Output the (X, Y) coordinate of the center of the cell containing the given text.  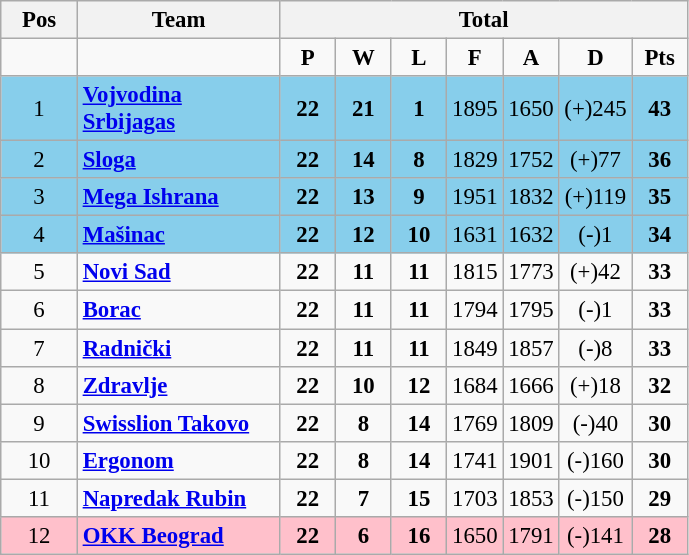
(-)150 (596, 498)
1791 (531, 536)
43 (660, 108)
5 (40, 273)
(+)42 (596, 273)
1815 (475, 273)
21 (364, 108)
1832 (531, 197)
1809 (531, 423)
Ergonom (178, 460)
36 (660, 160)
(+)119 (596, 197)
Total (484, 20)
(-)40 (596, 423)
1741 (475, 460)
F (475, 58)
1795 (531, 310)
1752 (531, 160)
34 (660, 235)
1849 (475, 348)
(+)18 (596, 385)
16 (419, 536)
4 (40, 235)
1794 (475, 310)
(-)141 (596, 536)
1769 (475, 423)
Pts (660, 58)
Pos (40, 20)
1631 (475, 235)
Mašinac (178, 235)
D (596, 58)
1901 (531, 460)
Zdravlje (178, 385)
Radnički (178, 348)
3 (40, 197)
29 (660, 498)
1773 (531, 273)
(+)245 (596, 108)
L (419, 58)
13 (364, 197)
(-)8 (596, 348)
OKK Beograd (178, 536)
1857 (531, 348)
1951 (475, 197)
1684 (475, 385)
1853 (531, 498)
(+)77 (596, 160)
Mega Ishrana (178, 197)
W (364, 58)
P (308, 58)
A (531, 58)
1895 (475, 108)
Novi Sad (178, 273)
15 (419, 498)
(-)160 (596, 460)
Borac (178, 310)
1666 (531, 385)
Napredak Rubin (178, 498)
Sloga (178, 160)
1632 (531, 235)
1829 (475, 160)
35 (660, 197)
1703 (475, 498)
Swisslion Takovo (178, 423)
Team (178, 20)
Vojvodina Srbijagas (178, 108)
28 (660, 536)
2 (40, 160)
32 (660, 385)
